From the cell containing the given text, extract its center point as [X, Y] coordinate. 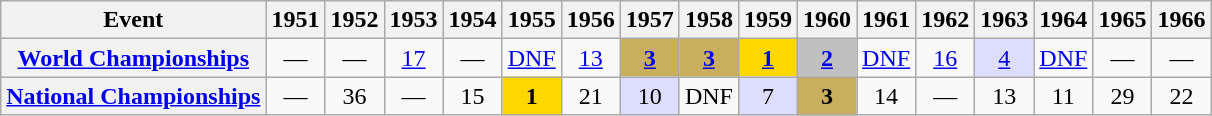
1960 [828, 20]
World Championships [134, 58]
1963 [1004, 20]
16 [946, 58]
11 [1064, 96]
4 [1004, 58]
1955 [532, 20]
1956 [590, 20]
1965 [1122, 20]
22 [1182, 96]
2 [828, 58]
1966 [1182, 20]
1953 [414, 20]
10 [650, 96]
1951 [296, 20]
1959 [768, 20]
1957 [650, 20]
1961 [886, 20]
14 [886, 96]
7 [768, 96]
29 [1122, 96]
21 [590, 96]
15 [472, 96]
1962 [946, 20]
National Championships [134, 96]
17 [414, 58]
1954 [472, 20]
1952 [354, 20]
36 [354, 96]
1958 [708, 20]
Event [134, 20]
1964 [1064, 20]
